For the text-containing cell, return its midpoint in [X, Y] coordinate format. 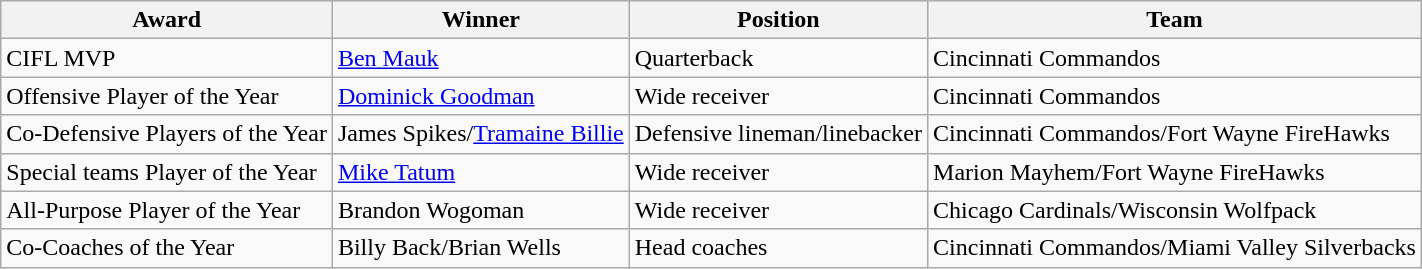
Special teams Player of the Year [167, 172]
Mike Tatum [480, 172]
Co-Coaches of the Year [167, 248]
Dominick Goodman [480, 96]
Co-Defensive Players of the Year [167, 134]
Chicago Cardinals/Wisconsin Wolfpack [1175, 210]
Quarterback [778, 58]
Award [167, 20]
Offensive Player of the Year [167, 96]
Defensive lineman/linebacker [778, 134]
Marion Mayhem/Fort Wayne FireHawks [1175, 172]
James Spikes/Tramaine Billie [480, 134]
Winner [480, 20]
Ben Mauk [480, 58]
Billy Back/Brian Wells [480, 248]
Cincinnati Commandos/Miami Valley Silverbacks [1175, 248]
Position [778, 20]
Head coaches [778, 248]
All-Purpose Player of the Year [167, 210]
Team [1175, 20]
Brandon Wogoman [480, 210]
Cincinnati Commandos/Fort Wayne FireHawks [1175, 134]
CIFL MVP [167, 58]
